Extract the [x, y] coordinate from the center of the cell holding the provided text.  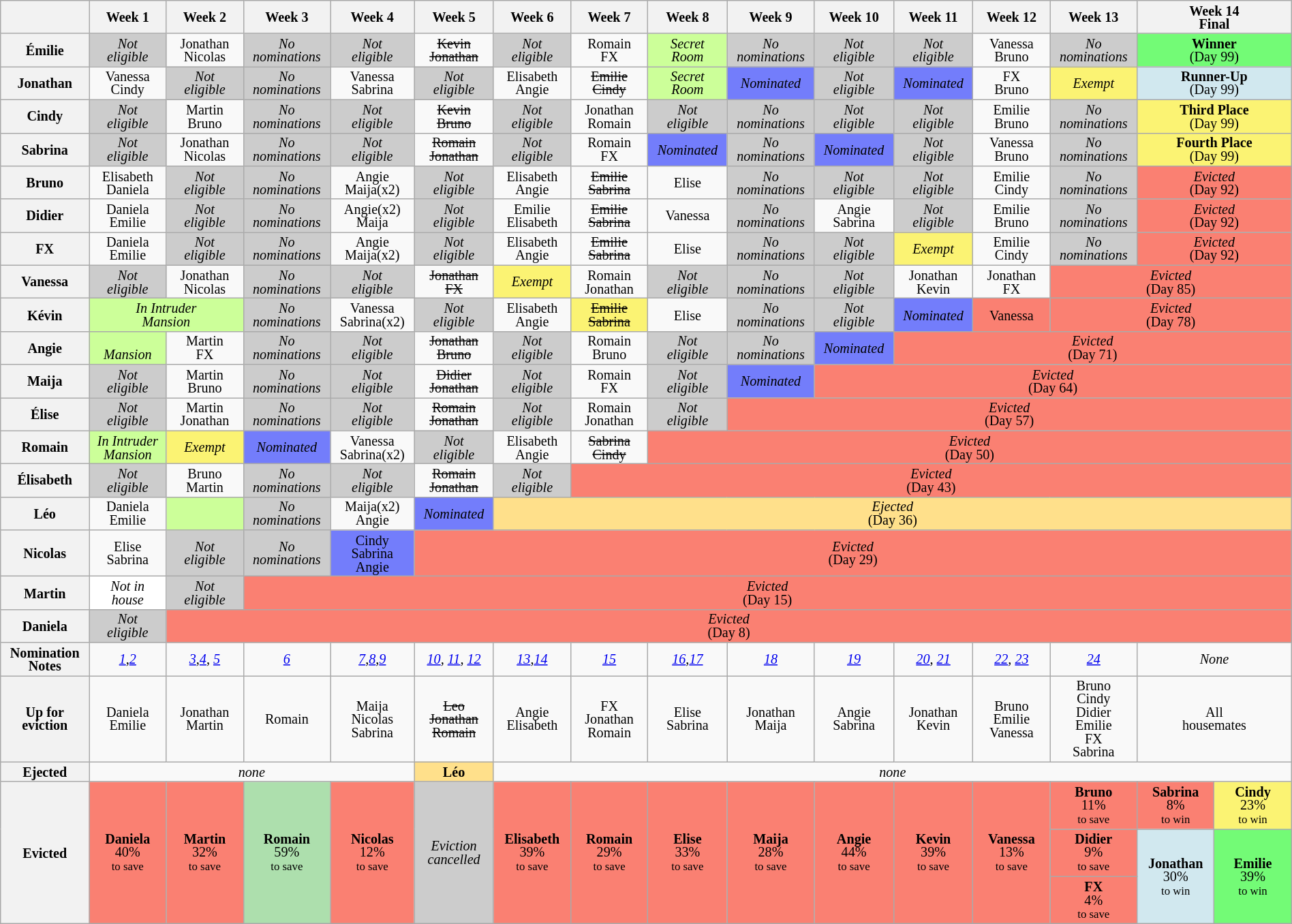
Élisabeth [45, 481]
LeoJonathanRomain [454, 720]
Not inhouse [128, 593]
Week 14Final [1214, 18]
Sabrina [45, 150]
Runner-Up(Day 99) [1214, 83]
Week 6 [532, 18]
Week 11 [933, 18]
Evicted(Day 85) [1171, 282]
3,4, 5 [204, 660]
Evicted(Day 50) [970, 447]
None [1214, 660]
Maija(x2)Angie [372, 514]
Week 10 [854, 18]
Evicted(Day 8) [729, 627]
Week 5 [454, 18]
Up foreviction [45, 720]
BrunoMartin [204, 481]
VanessaCindy [128, 83]
Evicted(Day 71) [1092, 349]
18 [771, 660]
Evicted(Day 57) [1009, 414]
FX [45, 249]
Allhousemates [1214, 720]
JonathanBruno [454, 349]
FXBruno [1011, 83]
Evicted(Day 64) [1053, 382]
Week 13 [1094, 18]
BrunoCindyDidierEmilieFXSabrina [1094, 720]
Week 9 [771, 18]
Émilie [45, 50]
Sabrina 8%to win [1176, 806]
19 [854, 660]
20, 21 [933, 660]
Angie [45, 349]
Angie(x2)Maija [372, 217]
KevinBruno [454, 117]
Winner(Day 99) [1214, 50]
Week 8 [688, 18]
15 [609, 660]
Maija [45, 382]
Week 3 [287, 18]
RomainBruno [609, 349]
Evicted(Day 43) [931, 481]
7,8,9 [372, 660]
JonathanMaija [771, 720]
Week 7 [609, 18]
Week 12 [1011, 18]
FXJonathanRomain [609, 720]
Jonathan 30%to win [1176, 876]
MaijaNicolasSabrina [372, 720]
Mansion [128, 349]
SabrinaCindy [609, 447]
Nicolas [45, 553]
Kévin [45, 315]
Didier [45, 217]
Week 4 [372, 18]
AngieElisabeth [532, 720]
10, 11, 12 [454, 660]
16,17 [688, 660]
Ejected(Day 36) [893, 514]
MartinFX [204, 349]
24 [1094, 660]
Cindy [45, 117]
Élise [45, 414]
VanessaSabrina [372, 83]
Fourth Place(Day 99) [1214, 150]
Daniela [45, 627]
22, 23 [1011, 660]
Evicted(Day 29) [853, 553]
Evicted(Day 15) [767, 593]
Didier9%to save [1094, 853]
Emilie 39%to win [1252, 876]
13,14 [532, 660]
Week 1 [128, 18]
Bruno11%to save [1094, 806]
DidierJonathan [454, 382]
Cindy 23%to win [1252, 806]
MartinJonathan [204, 414]
Bruno [45, 183]
EmilieElisabeth [532, 217]
1,2 [128, 660]
6 [287, 660]
JonathanRomain [609, 117]
Third Place(Day 99) [1214, 117]
Evicted(Day 78) [1171, 315]
KevinJonathan [454, 50]
Ejected [45, 771]
Martin [45, 593]
BrunoEmilieVanessa [1011, 720]
JonathanMartin [204, 720]
CindySabrinaAngie [372, 553]
Jonathan [45, 83]
ElisabethDaniela [128, 183]
NominationNotes [45, 660]
Week 2 [204, 18]
